Output the [x, y] coordinate of the center of the cell containing the given text.  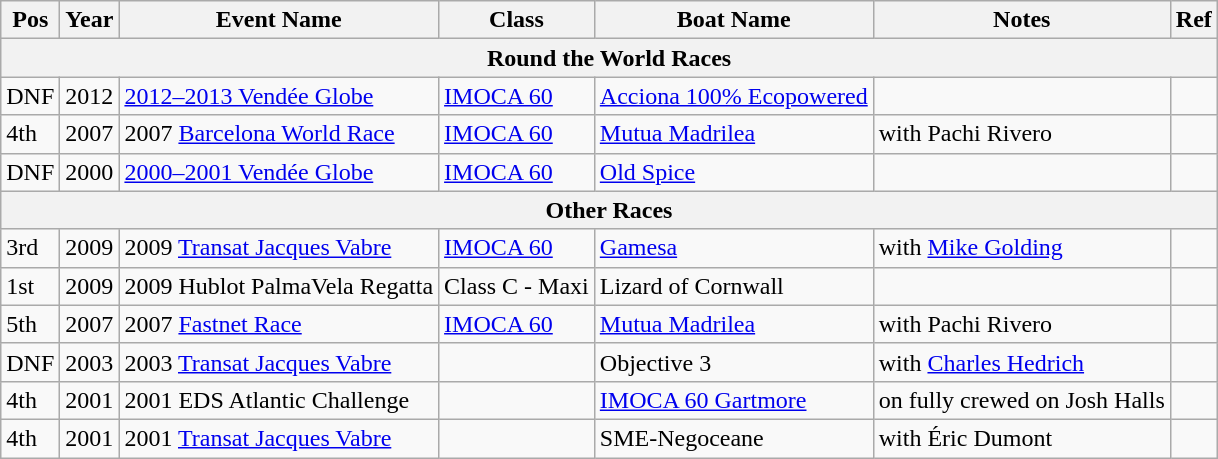
Old Spice [734, 172]
on fully crewed on Josh Halls [1022, 400]
2009 Hublot PalmaVela Regatta [279, 286]
2000–2001 Vendée Globe [279, 172]
Class [517, 20]
Class C - Maxi [517, 286]
Year [90, 20]
with Éric Dumont [1022, 438]
2009 Transat Jacques Vabre [279, 248]
Notes [1022, 20]
1st [30, 286]
SME-Negoceane [734, 438]
2001 Transat Jacques Vabre [279, 438]
Boat Name [734, 20]
2000 [90, 172]
Lizard of Cornwall [734, 286]
Ref [1194, 20]
Round the World Races [610, 58]
2012–2013 Vendée Globe [279, 96]
Objective 3 [734, 362]
2003 Transat Jacques Vabre [279, 362]
Acciona 100% Ecopowered [734, 96]
IMOCA 60 Gartmore [734, 400]
2003 [90, 362]
2007 Fastnet Race [279, 324]
Gamesa [734, 248]
2012 [90, 96]
Pos [30, 20]
with Mike Golding [1022, 248]
2001 EDS Atlantic Challenge [279, 400]
2007 Barcelona World Race [279, 134]
with Charles Hedrich [1022, 362]
5th [30, 324]
Other Races [610, 210]
Event Name [279, 20]
3rd [30, 248]
